Determine the [X, Y] coordinate at the center of the cell enclosing the given text.  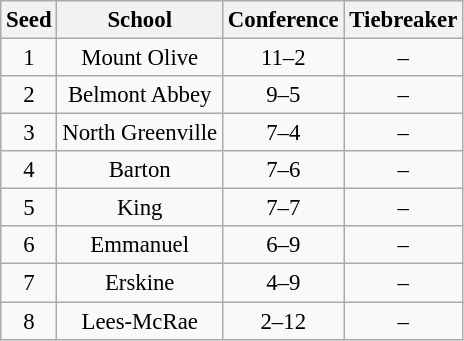
Conference [283, 20]
7 [29, 283]
3 [29, 133]
5 [29, 208]
School [140, 20]
1 [29, 58]
King [140, 208]
2–12 [283, 321]
7–7 [283, 208]
North Greenville [140, 133]
Tiebreaker [404, 20]
6 [29, 245]
Mount Olive [140, 58]
7–6 [283, 170]
6–9 [283, 245]
Emmanuel [140, 245]
Lees-McRae [140, 321]
9–5 [283, 95]
8 [29, 321]
Barton [140, 170]
4–9 [283, 283]
Belmont Abbey [140, 95]
4 [29, 170]
11–2 [283, 58]
7–4 [283, 133]
2 [29, 95]
Seed [29, 20]
Erskine [140, 283]
